Capture the cell that displays the provided text and extract its [x, y] central coordinate. 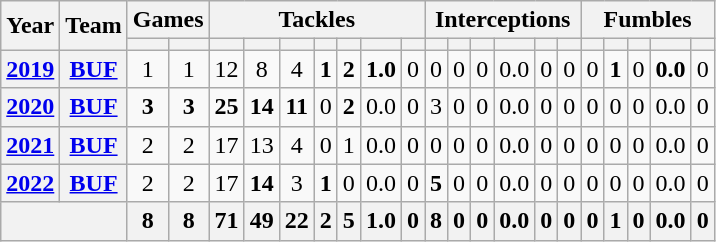
Year [30, 26]
Fumbles [648, 20]
12 [226, 69]
49 [262, 221]
2022 [30, 183]
11 [296, 107]
2019 [30, 69]
Games [168, 20]
22 [296, 221]
71 [226, 221]
2021 [30, 145]
Team [94, 26]
Interceptions [502, 20]
25 [226, 107]
13 [262, 145]
2020 [30, 107]
Tackles [316, 20]
